Provide the [X, Y] coordinate of the cell's center where the given text is located.  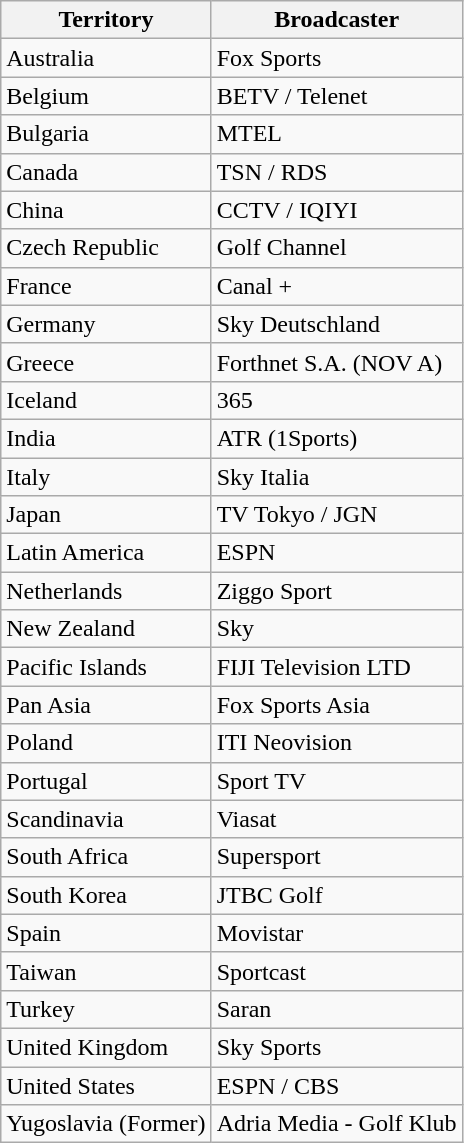
Fox Sports [336, 58]
Sportcast [336, 971]
BETV / Telenet [336, 96]
Germany [106, 324]
Yugoslavia (Former) [106, 1124]
Czech Republic [106, 248]
Iceland [106, 400]
ESPN [336, 553]
New Zealand [106, 629]
Poland [106, 743]
Forthnet S.A. (NOV A) [336, 362]
Broadcaster [336, 20]
Adria Media - Golf Klub [336, 1124]
India [106, 438]
United Kingdom [106, 1047]
Japan [106, 515]
South Africa [106, 857]
365 [336, 400]
Pan Asia [106, 705]
Belgium [106, 96]
Ziggo Sport [336, 591]
Portugal [106, 781]
Sport TV [336, 781]
Sky Deutschland [336, 324]
Australia [106, 58]
Sky Italia [336, 477]
Sky Sports [336, 1047]
Sky [336, 629]
Canada [106, 172]
Territory [106, 20]
Canal + [336, 286]
TSN / RDS [336, 172]
Saran [336, 1009]
ITI Neovision [336, 743]
MTEL [336, 134]
CCTV / IQIYI [336, 210]
Bulgaria [106, 134]
Golf Channel [336, 248]
Supersport [336, 857]
Scandinavia [106, 819]
France [106, 286]
Pacific Islands [106, 667]
FIJI Television LTD [336, 667]
ATR (1Sports) [336, 438]
Fox Sports Asia [336, 705]
Movistar [336, 933]
Viasat [336, 819]
United States [106, 1085]
South Korea [106, 895]
ESPN / CBS [336, 1085]
Italy [106, 477]
Turkey [106, 1009]
JTBC Golf [336, 895]
Netherlands [106, 591]
China [106, 210]
Spain [106, 933]
Taiwan [106, 971]
Latin America [106, 553]
TV Tokyo / JGN [336, 515]
Greece [106, 362]
